Pinpoint the cell where the given text exists, returning its (x, y) midpoint coordinate. 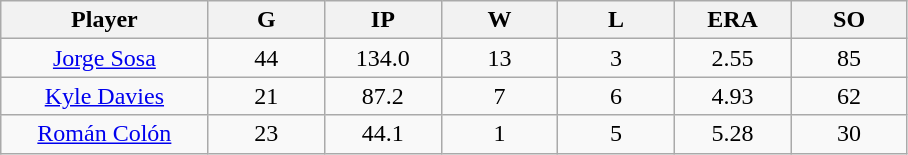
44 (266, 58)
ERA (732, 20)
W (500, 20)
134.0 (384, 58)
85 (850, 58)
Player (104, 20)
1 (500, 134)
3 (616, 58)
6 (616, 96)
5 (616, 134)
L (616, 20)
21 (266, 96)
23 (266, 134)
7 (500, 96)
Kyle Davies (104, 96)
87.2 (384, 96)
Jorge Sosa (104, 58)
Román Colón (104, 134)
4.93 (732, 96)
IP (384, 20)
44.1 (384, 134)
2.55 (732, 58)
30 (850, 134)
SO (850, 20)
5.28 (732, 134)
13 (500, 58)
G (266, 20)
62 (850, 96)
